Output the [X, Y] coordinate of the center of the cell containing the given text.  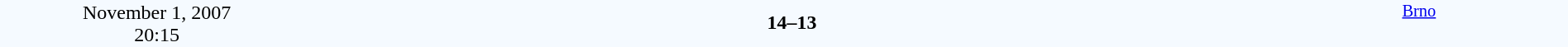
Brno [1419, 23]
14–13 [791, 22]
November 1, 200720:15 [157, 23]
